Provide the (X, Y) coordinate of the cell's center where the given text is located.  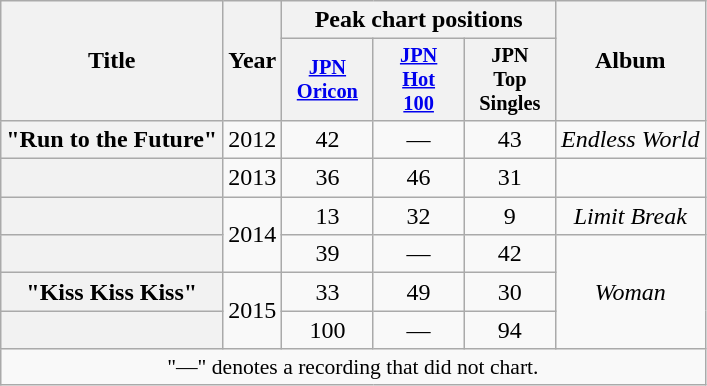
2012 (252, 139)
2014 (252, 235)
33 (328, 292)
Year (252, 61)
Album (630, 61)
36 (328, 178)
"Kiss Kiss Kiss" (112, 292)
32 (418, 216)
Woman (630, 292)
94 (510, 330)
30 (510, 292)
49 (418, 292)
100 (328, 330)
13 (328, 216)
JPNOricon (328, 80)
Title (112, 61)
39 (328, 254)
"Run to the Future" (112, 139)
Peak chart positions (419, 20)
Limit Break (630, 216)
43 (510, 139)
31 (510, 178)
JPNTopSingles (510, 80)
Endless World (630, 139)
2015 (252, 311)
JPNHot100 (418, 80)
"—" denotes a recording that did not chart. (353, 367)
46 (418, 178)
2013 (252, 178)
9 (510, 216)
